Provide the (x, y) coordinate of the cell's center where the given text is located.  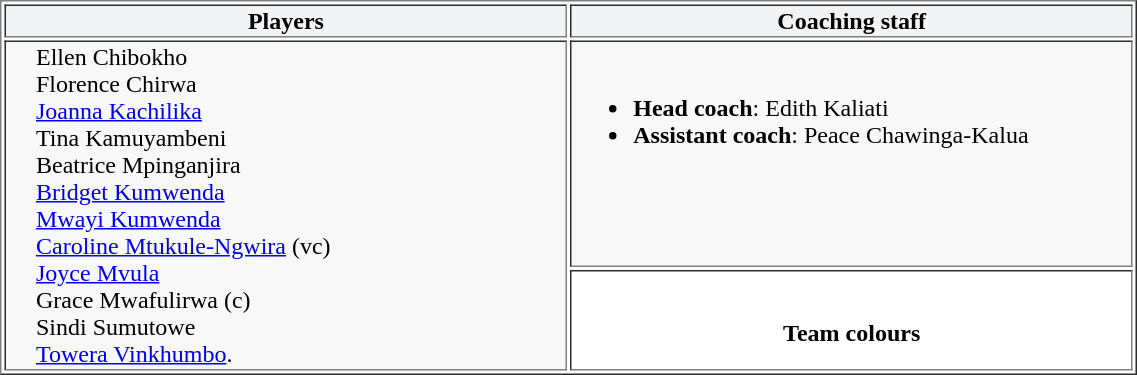
Head coach: Edith KaliatiAssistant coach: Peace Chawinga-Kalua (852, 153)
Coaching staff (852, 20)
Players (286, 20)
